Return the (X, Y) coordinate for the center point of the cell that contains the specified text.  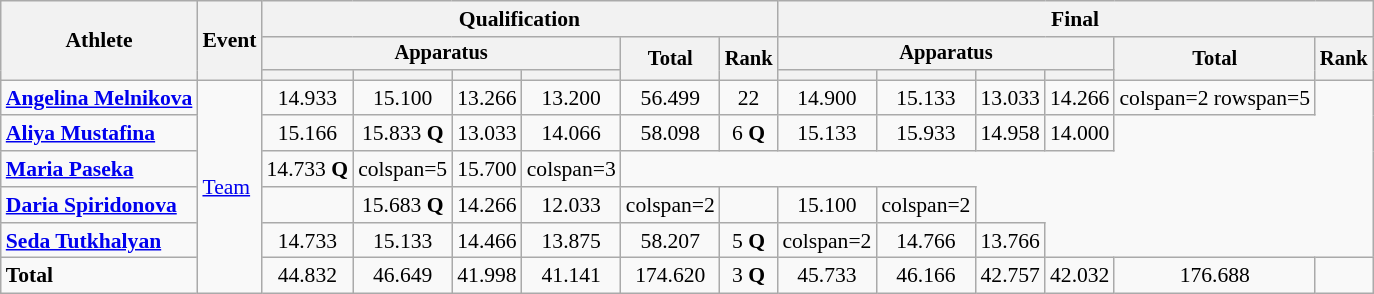
5 Q (749, 241)
colspan=2 rowspan=5 (1214, 98)
22 (749, 98)
13.200 (572, 98)
colspan=3 (572, 169)
14.733 Q (307, 169)
14.933 (307, 98)
15.833 Q (402, 134)
45.733 (826, 276)
Final (1074, 19)
Angelina Melnikova (100, 98)
15.933 (926, 134)
6 Q (749, 134)
Athlete (100, 40)
42.757 (1010, 276)
Qualification (519, 19)
13.266 (486, 98)
14.958 (1010, 134)
14.900 (826, 98)
46.649 (402, 276)
Aliya Mustafina (100, 134)
42.032 (1080, 276)
44.832 (307, 276)
13.875 (572, 241)
46.166 (926, 276)
Seda Tutkhalyan (100, 241)
colspan=5 (402, 169)
14.000 (1080, 134)
3 Q (749, 276)
Team (229, 187)
Maria Paseka (100, 169)
56.499 (670, 98)
14.766 (926, 241)
Event (229, 40)
58.207 (670, 241)
15.700 (486, 169)
14.733 (307, 241)
174.620 (670, 276)
176.688 (1214, 276)
41.141 (572, 276)
Daria Spiridonova (100, 205)
41.998 (486, 276)
12.033 (572, 205)
14.066 (572, 134)
15.683 Q (402, 205)
58.098 (670, 134)
13.766 (1010, 241)
15.166 (307, 134)
14.466 (486, 241)
